Locate the cell with the specified text and output its (x, y) center coordinate. 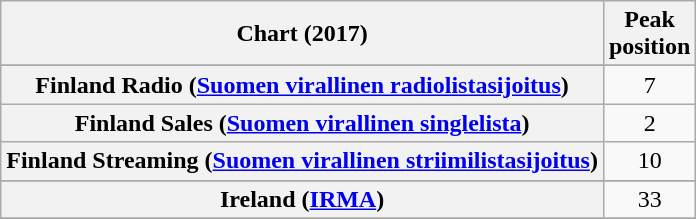
Ireland (IRMA) (302, 199)
Finland Radio (Suomen virallinen radiolistasijoitus) (302, 85)
33 (649, 199)
Finland Streaming (Suomen virallinen striimilistasijoitus) (302, 161)
Peakposition (649, 34)
7 (649, 85)
Finland Sales (Suomen virallinen singlelista) (302, 123)
2 (649, 123)
10 (649, 161)
Chart (2017) (302, 34)
